From the cell containing the given text, extract its center point as (x, y) coordinate. 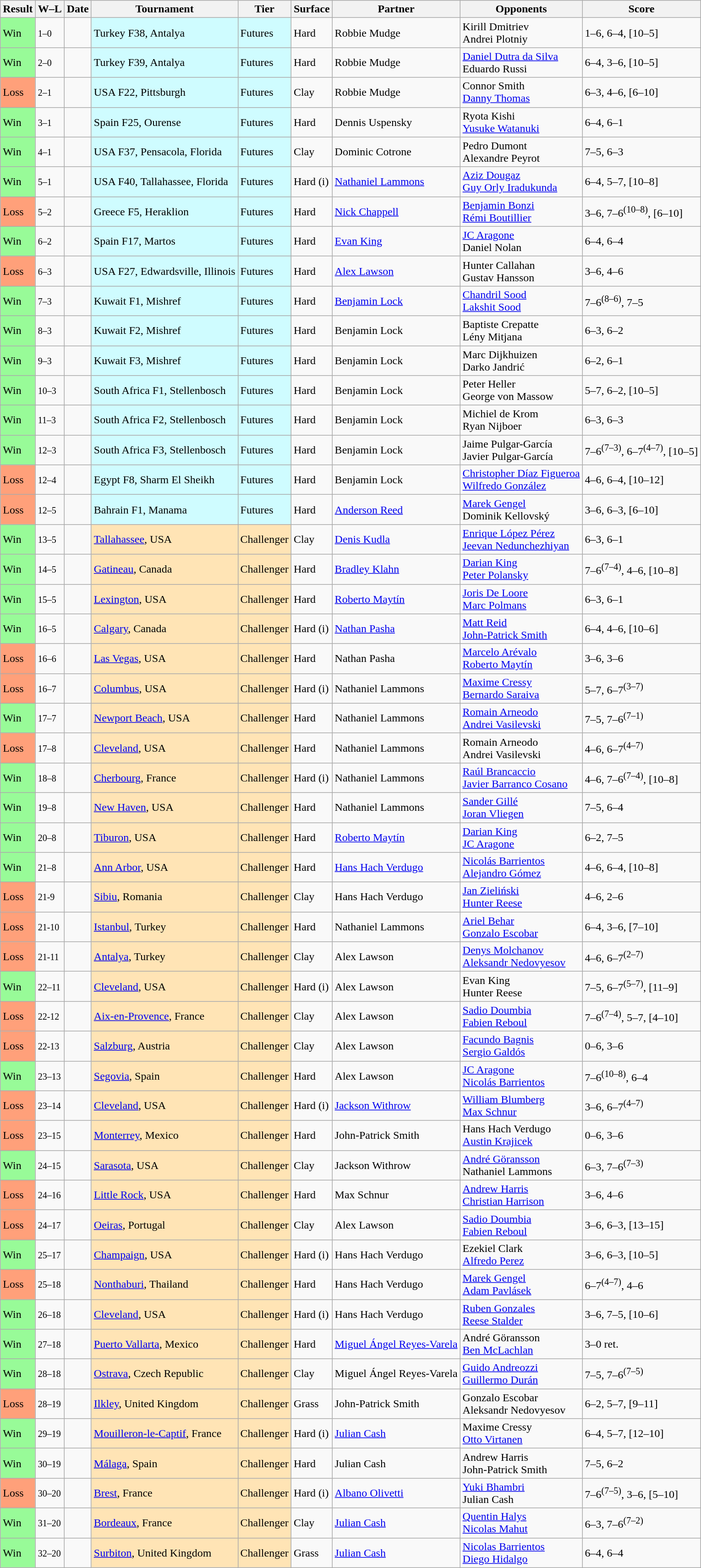
26–18 (49, 1314)
Marc Dijkhuizen Darko Jandrić (521, 360)
Tournament (164, 9)
2–0 (49, 62)
3–0 ret. (641, 1344)
Ruben Gonzales Reese Stalder (521, 1314)
Darian King JC Aragone (521, 837)
USA F27, Edwardsville, Illinois (164, 271)
5–7, 6–7(3–7) (641, 688)
Mouilleron-le-Captif, France (164, 1434)
Sibiu, Romania (164, 897)
23–15 (49, 1135)
Nonthaburi, Thailand (164, 1284)
22-13 (49, 1046)
Gonzalo Escobar Aleksandr Nedovyesov (521, 1404)
3–6, 7–6(10–8), [6–10] (641, 212)
Denis Kudla (396, 540)
Ryota Kishi Yusuke Watanuki (521, 122)
30–19 (49, 1463)
2–1 (49, 93)
7–6(10–8), 6–4 (641, 1076)
Hans Hach Verdugo Austin Krajicek (521, 1135)
25–17 (49, 1254)
7–6(7–5), 3–6, [5–10] (641, 1493)
Baptiste Crepatte Lény Mitjana (521, 331)
Kirill Dmitriev Andrei Plotniy (521, 33)
4–1 (49, 152)
21-11 (49, 956)
12–4 (49, 480)
Joris De Loore Marc Polmans (521, 599)
3–6, 3–6 (641, 659)
William Blumberg Max Schnur (521, 1106)
Aix-en-Provence, France (164, 1016)
16–6 (49, 659)
Calgary, Canada (164, 628)
15–5 (49, 599)
Jaime Pulgar-García Javier Pulgar-García (521, 450)
Evan King Hunter Reese (521, 987)
Pedro Dumont Alexandre Peyrot (521, 152)
Kuwait F3, Mishref (164, 360)
Brest, France (164, 1493)
Ann Arbor, USA (164, 868)
Las Vegas, USA (164, 659)
18–8 (49, 778)
Christopher Díaz Figueroa Wilfredo González (521, 480)
6–3, 6–2 (641, 331)
Spain F25, Ourense (164, 122)
6–4, 3–6, [10–5] (641, 62)
7–3 (49, 300)
Turkey F39, Antalya (164, 62)
Gatineau, Canada (164, 569)
8–3 (49, 331)
USA F22, Pittsburgh (164, 93)
30–20 (49, 1493)
Dennis Uspensky (396, 122)
Peter Heller George von Massow (521, 390)
Newport Beach, USA (164, 718)
4–6, 6–4, [10–12] (641, 480)
Tallahassee, USA (164, 540)
Dominic Cotrone (396, 152)
7–5, 7–6(7–5) (641, 1374)
4–6, 6–7(4–7) (641, 748)
Aziz Dougaz Guy Orly Iradukunda (521, 181)
Facundo Bagnis Sergio Galdós (521, 1046)
16–5 (49, 628)
24–15 (49, 1165)
JC Aragone Nicolás Barrientos (521, 1076)
28–19 (49, 1404)
Segovia, Spain (164, 1076)
7–5, 6–2 (641, 1463)
Oeiras, Portugal (164, 1225)
New Haven, USA (164, 807)
6–7(4–7), 4–6 (641, 1284)
5–7, 6–2, [10–5] (641, 390)
Turkey F38, Antalya (164, 33)
6–2, 5–7, [9–11] (641, 1404)
6–2, 7–5 (641, 837)
Andrew Harris John-Patrick Smith (521, 1463)
6–3 (49, 271)
6–4, 6–1 (641, 122)
Ariel Behar Gonzalo Escobar (521, 927)
Salzburg, Austria (164, 1046)
Kuwait F2, Mishref (164, 331)
Surface (312, 9)
Spain F17, Martos (164, 241)
16–7 (49, 688)
Albano Olivetti (396, 1493)
Ilkley, United Kingdom (164, 1404)
Quentin Halys Nicolas Mahut (521, 1523)
Ezekiel Clark Alfredo Perez (521, 1254)
3–6, 6–3, [10–5] (641, 1254)
Hunter Callahan Gustav Hansson (521, 271)
4–6, 7–6(7–4), [10–8] (641, 778)
Benjamin Bonzi Rémi Boutillier (521, 212)
USA F37, Pensacola, Florida (164, 152)
Jan Zieliński Hunter Reese (521, 897)
7–6(7–4), 4–6, [10–8] (641, 569)
Andrew Harris Christian Harrison (521, 1195)
Max Schnur (396, 1195)
Marcelo Arévalo Roberto Maytín (521, 659)
Marek Gengel Adam Pavlásek (521, 1284)
4–6, 6–4, [10–8] (641, 868)
3–6, 7–5, [10–6] (641, 1314)
21–8 (49, 868)
Cherbourg, France (164, 778)
Nicolas Barrientos Diego Hidalgo (521, 1553)
3–6, 6–3, [13–15] (641, 1225)
Bordeaux, France (164, 1523)
JC Aragone Daniel Nolan (521, 241)
Guido Andreozzi Guillermo Durán (521, 1374)
6–2, 6–1 (641, 360)
31–20 (49, 1523)
1–6, 6–4, [10–5] (641, 33)
22-12 (49, 1016)
7–5, 6–7(5–7), [11–9] (641, 987)
21-9 (49, 897)
13–5 (49, 540)
14–5 (49, 569)
4–6, 6–7(2–7) (641, 956)
Tiburon, USA (164, 837)
11–3 (49, 421)
17–8 (49, 748)
9–3 (49, 360)
André Göransson Ben McLachlan (521, 1344)
27–18 (49, 1344)
3–1 (49, 122)
South Africa F3, Stellenbosch (164, 450)
1–0 (49, 33)
22–11 (49, 987)
Maxime Cressy Otto Virtanen (521, 1434)
19–8 (49, 807)
Greece F5, Heraklion (164, 212)
Nicolás Barrientos Alejandro Gómez (521, 868)
Ostrava, Czech Republic (164, 1374)
Monterrey, Mexico (164, 1135)
Matt Reid John-Patrick Smith (521, 628)
W–L (49, 9)
12–5 (49, 509)
South Africa F2, Stellenbosch (164, 421)
7–5, 6–3 (641, 152)
6–3, 7–6(7–3) (641, 1165)
Antalya, Turkey (164, 956)
10–3 (49, 390)
7–5, 6–4 (641, 807)
29–19 (49, 1434)
André Göransson Nathaniel Lammons (521, 1165)
Score (641, 9)
Kuwait F1, Mishref (164, 300)
12–3 (49, 450)
3–6, 6–3, [6–10] (641, 509)
Connor Smith Danny Thomas (521, 93)
Evan King (396, 241)
Maxime Cressy Bernardo Saraiva (521, 688)
23–13 (49, 1076)
Result (18, 9)
5–2 (49, 212)
Yuki Bhambri Julian Cash (521, 1493)
Enrique López Pérez Jeevan Nedunchezhiyan (521, 540)
7–6(8–6), 7–5 (641, 300)
South Africa F1, Stellenbosch (164, 390)
Marek Gengel Dominik Kellovský (521, 509)
6–3, 4–6, [6–10] (641, 93)
Daniel Dutra da Silva Eduardo Russi (521, 62)
Chandril Sood Lakshit Sood (521, 300)
7–6(7–3), 6–7(4–7), [10–5] (641, 450)
Bradley Klahn (396, 569)
Surbiton, United Kingdom (164, 1553)
Columbus, USA (164, 688)
7–5, 7–6(7–1) (641, 718)
Tier (264, 9)
Michiel de Krom Ryan Nijboer (521, 421)
28–18 (49, 1374)
Anderson Reed (396, 509)
23–14 (49, 1106)
Egypt F8, Sharm El Sheikh (164, 480)
Denys Molchanov Aleksandr Nedovyesov (521, 956)
Sarasota, USA (164, 1165)
Little Rock, USA (164, 1195)
Puerto Vallarta, Mexico (164, 1344)
6–4, 4–6, [10–6] (641, 628)
24–17 (49, 1225)
21-10 (49, 927)
6–4, 3–6, [7–10] (641, 927)
6–3, 6–3 (641, 421)
Raúl Brancaccio Javier Barranco Cosano (521, 778)
20–8 (49, 837)
Partner (396, 9)
6–4, 5–7, [12–10] (641, 1434)
17–7 (49, 718)
7–6(7–4), 5–7, [4–10] (641, 1016)
24–16 (49, 1195)
25–18 (49, 1284)
Istanbul, Turkey (164, 927)
6–3, 7–6(7–2) (641, 1523)
32–20 (49, 1553)
Málaga, Spain (164, 1463)
Darian King Peter Polansky (521, 569)
Nick Chappell (396, 212)
Champaign, USA (164, 1254)
Date (78, 9)
6–4, 5–7, [10–8] (641, 181)
Bahrain F1, Manama (164, 509)
Opponents (521, 9)
Lexington, USA (164, 599)
USA F40, Tallahassee, Florida (164, 181)
4–6, 2–6 (641, 897)
Sander Gillé Joran Vliegen (521, 807)
3–6, 6–7(4–7) (641, 1106)
6–2 (49, 241)
5–1 (49, 181)
